Detect which cell encompasses the target text, then output its (x, y) center coordinate. 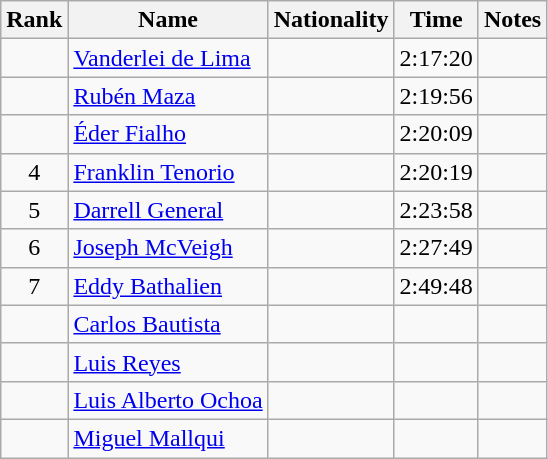
2:19:56 (436, 96)
Rubén Maza (168, 96)
2:20:19 (436, 172)
Carlos Bautista (168, 324)
Nationality (331, 20)
Miguel Mallqui (168, 438)
2:27:49 (436, 248)
2:20:09 (436, 134)
Rank (34, 20)
Notes (512, 20)
Darrell General (168, 210)
Éder Fialho (168, 134)
Luis Reyes (168, 362)
2:17:20 (436, 58)
7 (34, 286)
Joseph McVeigh (168, 248)
Franklin Tenorio (168, 172)
Eddy Bathalien (168, 286)
2:23:58 (436, 210)
5 (34, 210)
Luis Alberto Ochoa (168, 400)
Vanderlei de Lima (168, 58)
Time (436, 20)
6 (34, 248)
4 (34, 172)
Name (168, 20)
2:49:48 (436, 286)
